Pinpoint the cell where the given text exists, returning its (x, y) midpoint coordinate. 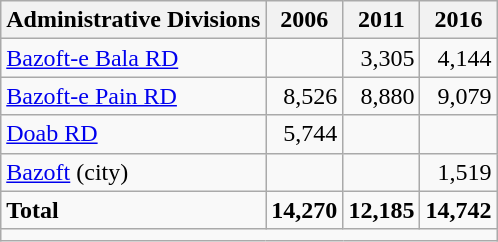
14,742 (458, 210)
12,185 (382, 210)
4,144 (458, 58)
14,270 (304, 210)
8,526 (304, 96)
2006 (304, 20)
1,519 (458, 172)
2011 (382, 20)
Doab RD (134, 134)
Total (134, 210)
5,744 (304, 134)
2016 (458, 20)
Bazoft-e Pain RD (134, 96)
Bazoft (city) (134, 172)
3,305 (382, 58)
9,079 (458, 96)
8,880 (382, 96)
Bazoft-e Bala RD (134, 58)
Administrative Divisions (134, 20)
